Determine the (x, y) coordinate at the center of the cell enclosing the given text.  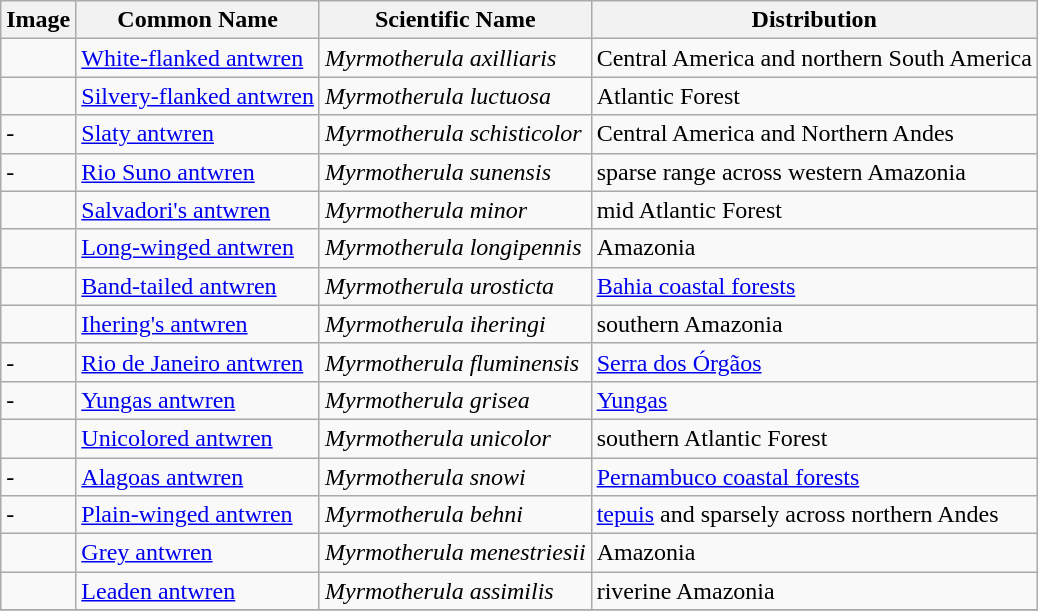
Myrmotherula urosticta (455, 286)
sparse range across western Amazonia (814, 172)
Band-tailed antwren (198, 286)
Myrmotherula grisea (455, 400)
Central America and northern South America (814, 58)
Common Name (198, 20)
Pernambuco coastal forests (814, 477)
Myrmotherula unicolor (455, 438)
Central America and Northern Andes (814, 134)
Unicolored antwren (198, 438)
Rio de Janeiro antwren (198, 362)
Myrmotherula menestriesii (455, 553)
Salvadori's antwren (198, 210)
Yungas (814, 400)
tepuis and sparsely across northern Andes (814, 515)
southern Amazonia (814, 324)
Myrmotherula sunensis (455, 172)
Myrmotherula minor (455, 210)
Silvery-flanked antwren (198, 96)
Rio Suno antwren (198, 172)
Serra dos Órgãos (814, 362)
Myrmotherula assimilis (455, 591)
Myrmotherula iheringi (455, 324)
Long-winged antwren (198, 248)
Grey antwren (198, 553)
Yungas antwren (198, 400)
riverine Amazonia (814, 591)
Ihering's antwren (198, 324)
Myrmotherula axilliaris (455, 58)
Leaden antwren (198, 591)
Atlantic Forest (814, 96)
mid Atlantic Forest (814, 210)
White-flanked antwren (198, 58)
Scientific Name (455, 20)
Alagoas antwren (198, 477)
Bahia coastal forests (814, 286)
Slaty antwren (198, 134)
Myrmotherula schisticolor (455, 134)
southern Atlantic Forest (814, 438)
Plain-winged antwren (198, 515)
Myrmotherula fluminensis (455, 362)
Image (38, 20)
Myrmotherula luctuosa (455, 96)
Myrmotherula snowi (455, 477)
Myrmotherula behni (455, 515)
Myrmotherula longipennis (455, 248)
Distribution (814, 20)
